Provide the [X, Y] coordinate of the cell's center where the given text is located.  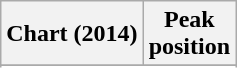
Chart (2014) [72, 34]
Peakposition [189, 34]
